Output the (x, y) coordinate of the center of the cell containing the given text.  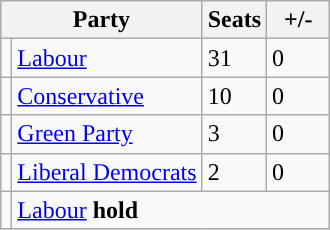
Conservative (107, 96)
+/- (298, 20)
31 (234, 58)
Labour hold (171, 210)
Seats (234, 20)
10 (234, 96)
Party (102, 20)
3 (234, 134)
2 (234, 172)
Green Party (107, 134)
Labour (107, 58)
Liberal Democrats (107, 172)
